Pinpoint the cell where the given text exists, returning its (x, y) midpoint coordinate. 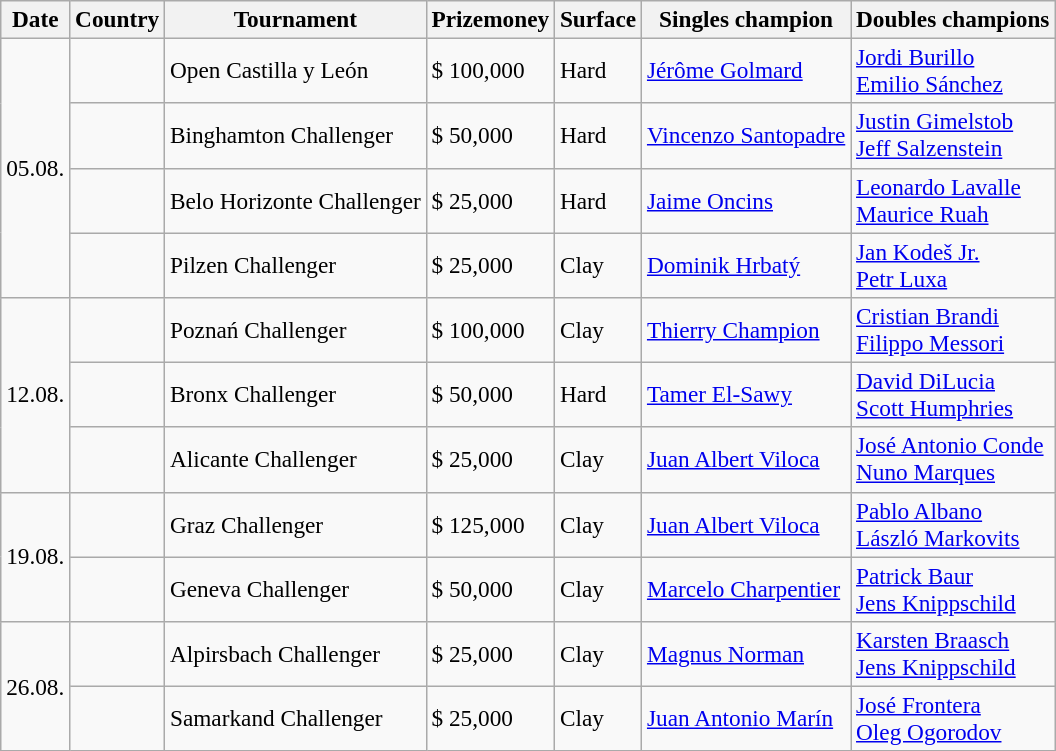
Surface (598, 19)
Thierry Champion (746, 330)
Marcelo Charpentier (746, 588)
Open Castilla y León (296, 70)
Singles champion (746, 19)
26.08. (36, 686)
Patrick Baur Jens Knippschild (953, 588)
Alicante Challenger (296, 460)
Samarkand Challenger (296, 718)
Tournament (296, 19)
Prizemoney (490, 19)
Alpirsbach Challenger (296, 654)
Belo Horizonte Challenger (296, 200)
Leonardo Lavalle Maurice Ruah (953, 200)
Jérôme Golmard (746, 70)
José Frontera Oleg Ogorodov (953, 718)
Tamer El-Sawy (746, 394)
12.08. (36, 394)
Bronx Challenger (296, 394)
Vincenzo Santopadre (746, 136)
Juan Antonio Marín (746, 718)
Justin Gimelstob Jeff Salzenstein (953, 136)
Poznań Challenger (296, 330)
Jordi Burillo Emilio Sánchez (953, 70)
05.08. (36, 168)
Jan Kodeš Jr. Petr Luxa (953, 264)
José Antonio Conde Nuno Marques (953, 460)
$ 125,000 (490, 524)
Graz Challenger (296, 524)
Magnus Norman (746, 654)
Cristian Brandi Filippo Messori (953, 330)
Dominik Hrbatý (746, 264)
Karsten Braasch Jens Knippschild (953, 654)
Pilzen Challenger (296, 264)
Binghamton Challenger (296, 136)
Pablo Albano László Markovits (953, 524)
Doubles champions (953, 19)
Date (36, 19)
Jaime Oncins (746, 200)
19.08. (36, 557)
Geneva Challenger (296, 588)
David DiLucia Scott Humphries (953, 394)
Country (118, 19)
